From the cell containing the given text, extract its center point as (X, Y) coordinate. 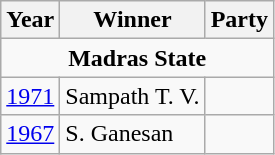
Madras State (138, 58)
Year (30, 20)
Winner (132, 20)
Sampath T. V. (132, 96)
S. Ganesan (132, 134)
1967 (30, 134)
Party (239, 20)
1971 (30, 96)
